Return the (x, y) coordinate for the center point of the cell that contains the specified text.  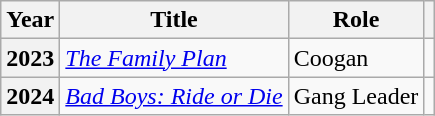
Role (356, 20)
Title (174, 20)
Gang Leader (356, 96)
Year (30, 20)
2023 (30, 58)
Bad Boys: Ride or Die (174, 96)
2024 (30, 96)
The Family Plan (174, 58)
Coogan (356, 58)
